Locate the cell with the specified text and output its [X, Y] center coordinate. 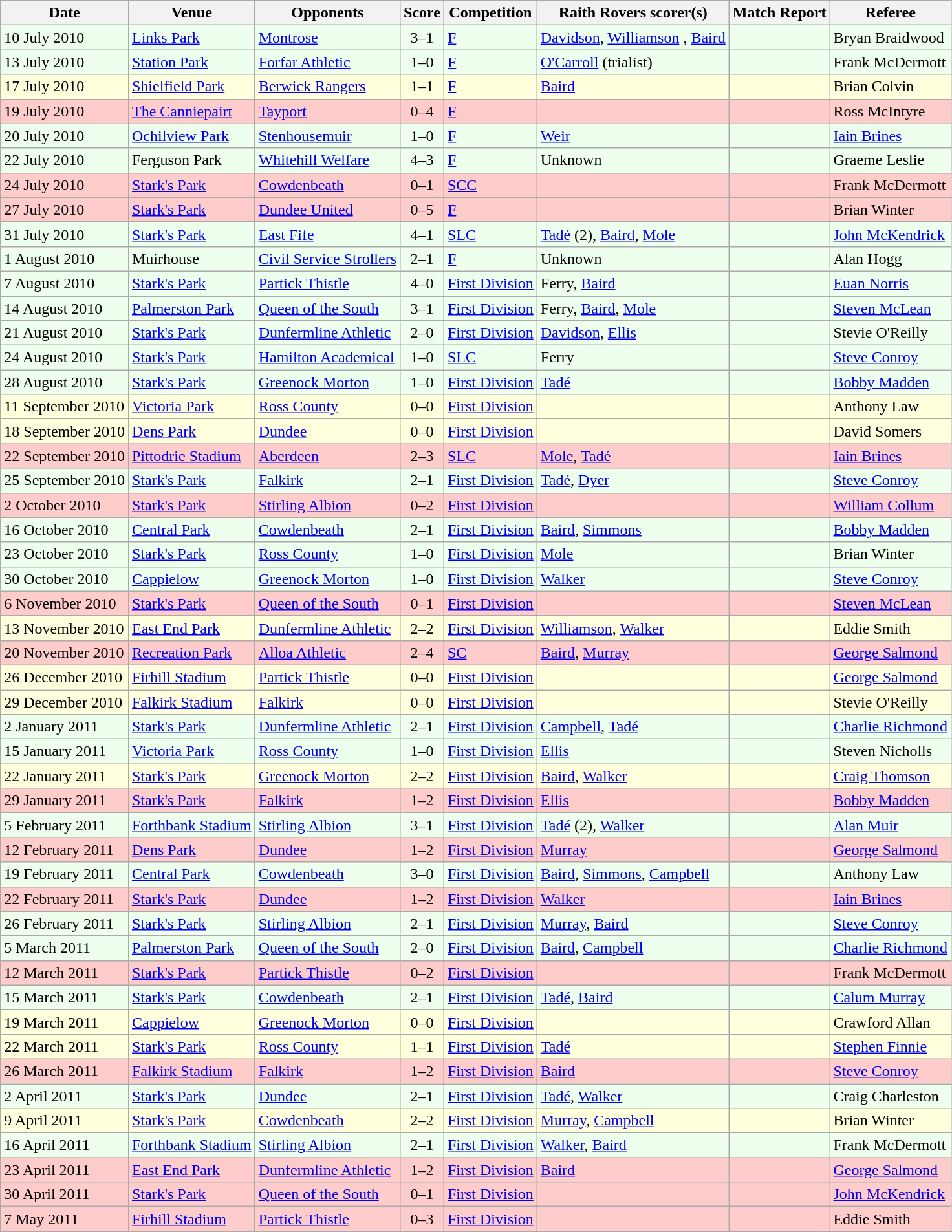
Euan Norris [891, 283]
Station Park [191, 62]
20 July 2010 [65, 136]
28 August 2010 [65, 382]
24 July 2010 [65, 185]
Murray, Campbell [633, 1121]
Crawford Allan [891, 1022]
3–0 [422, 874]
Craig Thomson [891, 776]
Campbell, Tadé [633, 727]
Match Report [779, 13]
30 April 2011 [65, 1194]
Stephen Finnie [891, 1046]
Murray [633, 850]
William Collum [891, 505]
Tadé (2), Walker [633, 825]
29 January 2011 [65, 801]
29 December 2010 [65, 702]
Venue [191, 13]
2 October 2010 [65, 505]
26 March 2011 [65, 1071]
Muirhouse [191, 259]
Bryan Braidwood [891, 38]
Weir [633, 136]
David Somers [891, 431]
Berwick Rangers [327, 87]
Tadé, Baird [633, 997]
7 August 2010 [65, 283]
Tayport [327, 111]
0–3 [422, 1219]
16 April 2011 [65, 1145]
19 March 2011 [65, 1022]
4–0 [422, 283]
Civil Service Strollers [327, 259]
Ferry, Baird, Mole [633, 308]
24 August 2010 [65, 358]
Graeme Leslie [891, 160]
The Canniepairt [191, 111]
20 November 2010 [65, 653]
19 July 2010 [65, 111]
25 September 2010 [65, 481]
23 October 2010 [65, 554]
15 March 2011 [65, 997]
Calum Murray [891, 997]
Stenhousemuir [327, 136]
1 August 2010 [65, 259]
9 April 2011 [65, 1121]
5 February 2011 [65, 825]
Forfar Athletic [327, 62]
6 November 2010 [65, 603]
Tadé (2), Baird, Mole [633, 234]
Ochilview Park [191, 136]
Brian Colvin [891, 87]
21 August 2010 [65, 333]
Alan Muir [891, 825]
22 March 2011 [65, 1046]
Baird, Walker [633, 776]
2–4 [422, 653]
0–4 [422, 111]
22 July 2010 [65, 160]
10 July 2010 [65, 38]
SC [490, 653]
Steven Nicholls [891, 751]
Baird, Campbell [633, 948]
26 December 2010 [65, 677]
Craig Charleston [891, 1096]
4–3 [422, 160]
Aberdeen [327, 456]
19 February 2011 [65, 874]
22 January 2011 [65, 776]
Baird, Simmons [633, 530]
13 November 2010 [65, 628]
17 July 2010 [65, 87]
Baird, Simmons, Campbell [633, 874]
Links Park [191, 38]
Alan Hogg [891, 259]
SCC [490, 185]
Ferry, Baird [633, 283]
O'Carroll (trialist) [633, 62]
Hamilton Academical [327, 358]
7 May 2011 [65, 1219]
Opponents [327, 13]
Ferguson Park [191, 160]
16 October 2010 [65, 530]
Davidson, Ellis [633, 333]
27 July 2010 [65, 210]
Alloa Athletic [327, 653]
Date [65, 13]
13 July 2010 [65, 62]
Williamson, Walker [633, 628]
Referee [891, 13]
Shielfield Park [191, 87]
12 March 2011 [65, 973]
East Fife [327, 234]
Baird, Murray [633, 653]
4–1 [422, 234]
Recreation Park [191, 653]
22 September 2010 [65, 456]
Mole [633, 554]
Tadé, Dyer [633, 481]
Dundee United [327, 210]
11 September 2010 [65, 407]
2 January 2011 [65, 727]
26 February 2011 [65, 924]
22 February 2011 [65, 899]
Whitehill Welfare [327, 160]
Murray, Baird [633, 924]
Score [422, 13]
2 April 2011 [65, 1096]
15 January 2011 [65, 751]
Pittodrie Stadium [191, 456]
Tadé, Walker [633, 1096]
Montrose [327, 38]
Davidson, Williamson , Baird [633, 38]
Mole, Tadé [633, 456]
0–5 [422, 210]
18 September 2010 [65, 431]
Ferry [633, 358]
5 March 2011 [65, 948]
Competition [490, 13]
23 April 2011 [65, 1170]
30 October 2010 [65, 579]
Walker, Baird [633, 1145]
Ross McIntyre [891, 111]
12 February 2011 [65, 850]
14 August 2010 [65, 308]
Raith Rovers scorer(s) [633, 13]
2–3 [422, 456]
31 July 2010 [65, 234]
